Output the [x, y] coordinate of the center of the cell containing the given text.  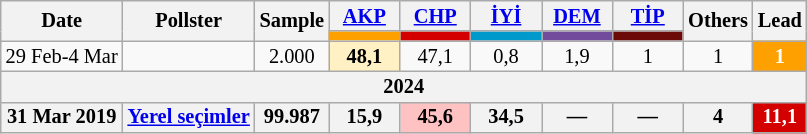
99.987 [292, 118]
31 Mar 2019 [62, 118]
48,1 [364, 56]
Others [718, 20]
2.000 [292, 56]
Date [62, 20]
Pollster [189, 20]
34,5 [506, 118]
Lead [780, 20]
29 Feb-4 Mar [62, 56]
11,1 [780, 118]
İYİ [506, 16]
DEM [578, 16]
Yerel seçimler [189, 118]
15,9 [364, 118]
45,6 [436, 118]
1,9 [578, 56]
AKP [364, 16]
Sample [292, 20]
TİP [648, 16]
CHP [436, 16]
0,8 [506, 56]
2024 [404, 86]
4 [718, 118]
47,1 [436, 56]
